Identify which cell holds the provided text, then report its (X, Y) central coordinate. 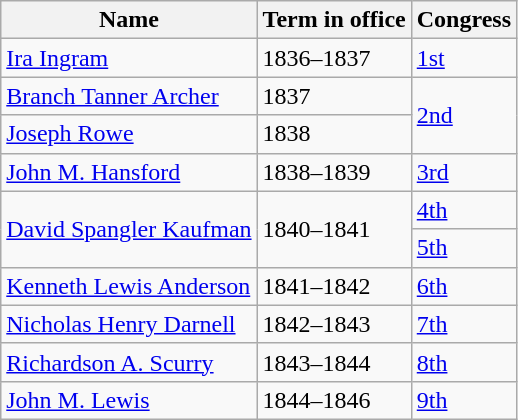
1838–1839 (334, 172)
5th (464, 248)
John M. Lewis (129, 400)
Joseph Rowe (129, 134)
David Spangler Kaufman (129, 229)
Kenneth Lewis Anderson (129, 286)
1837 (334, 96)
Name (129, 20)
8th (464, 362)
Ira Ingram (129, 58)
John M. Hansford (129, 172)
Term in office (334, 20)
4th (464, 210)
1843–1844 (334, 362)
7th (464, 324)
1844–1846 (334, 400)
Branch Tanner Archer (129, 96)
1838 (334, 134)
Congress (464, 20)
3rd (464, 172)
9th (464, 400)
Richardson A. Scurry (129, 362)
1841–1842 (334, 286)
1842–1843 (334, 324)
1st (464, 58)
Nicholas Henry Darnell (129, 324)
1836–1837 (334, 58)
1840–1841 (334, 229)
6th (464, 286)
2nd (464, 115)
